For the text-containing cell, return its midpoint in [X, Y] coordinate format. 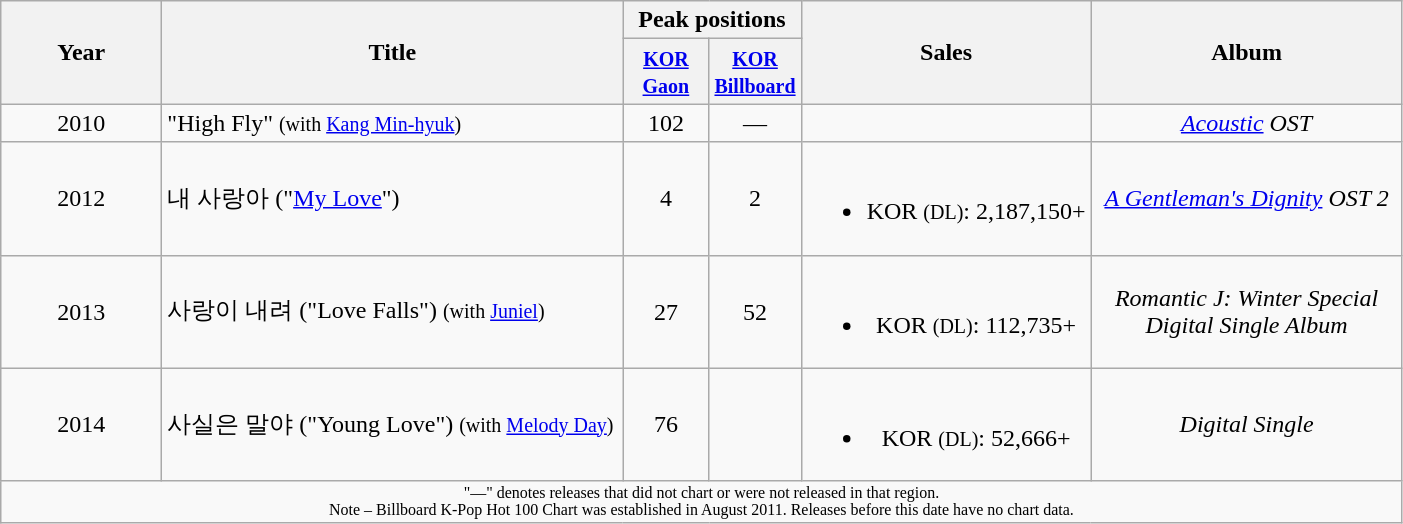
KOR (DL): 2,187,150+ [946, 198]
4 [666, 198]
사실은 말야 ("Young Love") (with Melody Day) [392, 424]
2012 [82, 198]
Album [1246, 52]
52 [755, 312]
— [755, 123]
사랑이 내려 ("Love Falls") (with Juniel) [392, 312]
2013 [82, 312]
76 [666, 424]
A Gentleman's Dignity OST 2 [1246, 198]
102 [666, 123]
27 [666, 312]
Romantic J: Winter Special Digital Single Album [1246, 312]
KORGaon [666, 72]
내 사랑아 ("My Love") [392, 198]
Title [392, 52]
Acoustic OST [1246, 123]
2010 [82, 123]
"High Fly" (with Kang Min-hyuk) [392, 123]
Peak positions [712, 20]
KORBillboard [755, 72]
KOR (DL): 52,666+ [946, 424]
2014 [82, 424]
Year [82, 52]
Sales [946, 52]
KOR (DL): 112,735+ [946, 312]
Digital Single [1246, 424]
2 [755, 198]
